Scan for the cell matching the given text and deliver its [X, Y] coordinate at center. 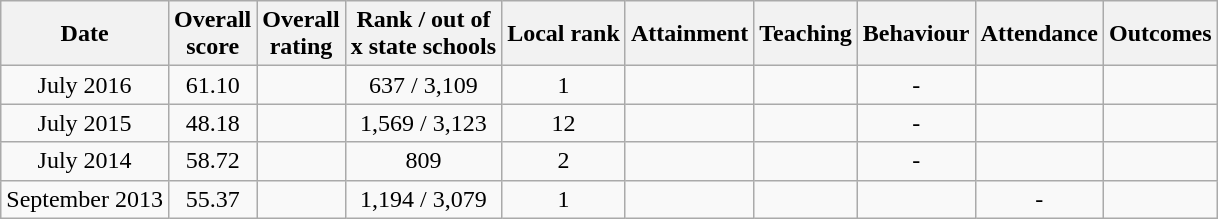
637 / 3,109 [423, 85]
Attainment [689, 34]
July 2015 [85, 123]
July 2016 [85, 85]
Rank / out ofx state schools [423, 34]
Overallrating [301, 34]
48.18 [212, 123]
809 [423, 161]
Date [85, 34]
55.37 [212, 199]
61.10 [212, 85]
Local rank [564, 34]
Attendance [1039, 34]
58.72 [212, 161]
Teaching [806, 34]
July 2014 [85, 161]
September 2013 [85, 199]
Behaviour [916, 34]
2 [564, 161]
12 [564, 123]
1,194 / 3,079 [423, 199]
Outcomes [1160, 34]
Overallscore [212, 34]
1,569 / 3,123 [423, 123]
